Locate the cell with the specified text and output its [X, Y] center coordinate. 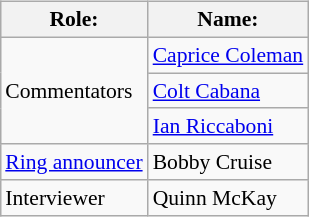
Interviewer [74, 198]
Role: [74, 20]
Bobby Cruise [228, 162]
Quinn McKay [228, 198]
Colt Cabana [228, 91]
Commentators [74, 90]
Caprice Coleman [228, 55]
Ian Riccaboni [228, 126]
Ring announcer [74, 162]
Name: [228, 20]
